Pinpoint the cell where the given text exists, returning its [x, y] midpoint coordinate. 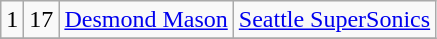
1 [12, 20]
Desmond Mason [146, 20]
17 [42, 20]
Seattle SuperSonics [334, 20]
